Identify which cell holds the provided text, then report its [x, y] central coordinate. 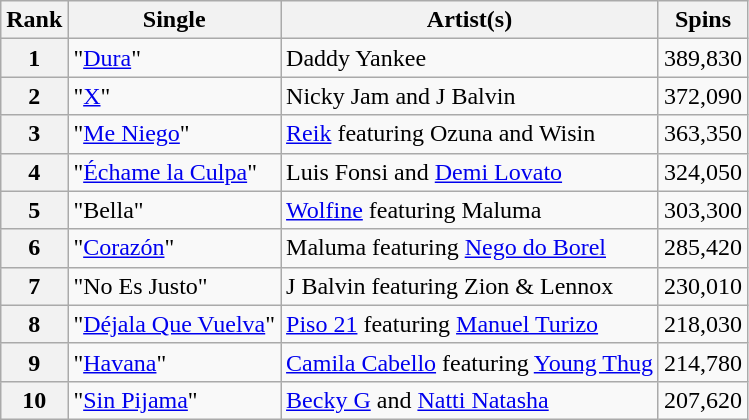
214,780 [702, 362]
"Sin Pijama" [174, 400]
Spins [702, 20]
Rank [34, 20]
Wolfine featuring Maluma [470, 210]
Single [174, 20]
"Bella" [174, 210]
"Déjala Que Vuelva" [174, 324]
Maluma featuring Nego do Borel [470, 248]
Luis Fonsi and Demi Lovato [470, 172]
207,620 [702, 400]
Camila Cabello featuring Young Thug [470, 362]
"Échame la Culpa" [174, 172]
Artist(s) [470, 20]
"X" [174, 96]
1 [34, 58]
389,830 [702, 58]
7 [34, 286]
324,050 [702, 172]
8 [34, 324]
"No Es Justo" [174, 286]
Reik featuring Ozuna and Wisin [470, 134]
"Me Niego" [174, 134]
303,300 [702, 210]
372,090 [702, 96]
363,350 [702, 134]
Daddy Yankee [470, 58]
5 [34, 210]
218,030 [702, 324]
"Corazón" [174, 248]
"Havana" [174, 362]
230,010 [702, 286]
Piso 21 featuring Manuel Turizo [470, 324]
10 [34, 400]
9 [34, 362]
J Balvin featuring Zion & Lennox [470, 286]
"Dura" [174, 58]
3 [34, 134]
2 [34, 96]
Nicky Jam and J Balvin [470, 96]
6 [34, 248]
4 [34, 172]
Becky G and Natti Natasha [470, 400]
285,420 [702, 248]
